Output the [x, y] coordinate of the center of the cell containing the given text.  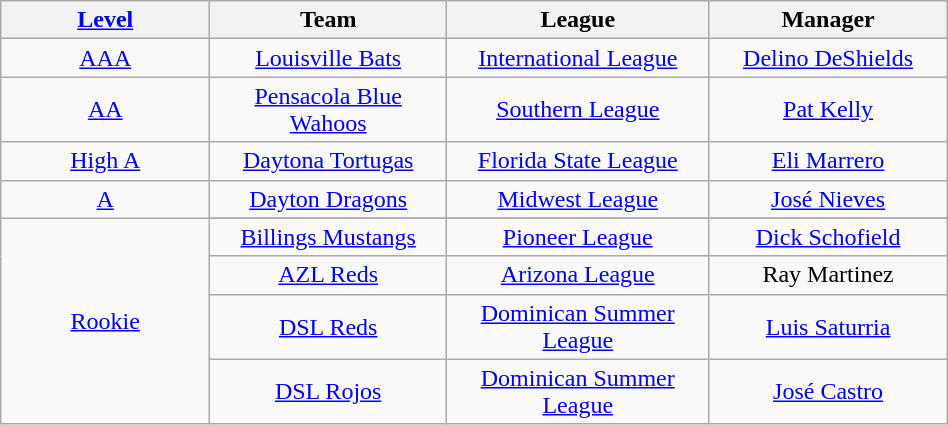
Team [328, 20]
Delino DeShields [828, 58]
DSL Reds [328, 326]
Pat Kelly [828, 110]
Billings Mustangs [328, 237]
High A [106, 161]
Eli Marrero [828, 161]
Luis Saturria [828, 326]
A [106, 199]
Pioneer League [578, 237]
Daytona Tortugas [328, 161]
Rookie [106, 321]
Southern League [578, 110]
José Nieves [828, 199]
Ray Martinez [828, 275]
DSL Rojos [328, 392]
AAA [106, 58]
League [578, 20]
International League [578, 58]
Florida State League [578, 161]
Dayton Dragons [328, 199]
Louisville Bats [328, 58]
AZL Reds [328, 275]
Arizona League [578, 275]
Manager [828, 20]
Dick Schofield [828, 237]
AA [106, 110]
Pensacola Blue Wahoos [328, 110]
Midwest League [578, 199]
José Castro [828, 392]
Level [106, 20]
